Determine the [X, Y] coordinate at the center of the cell enclosing the given text.  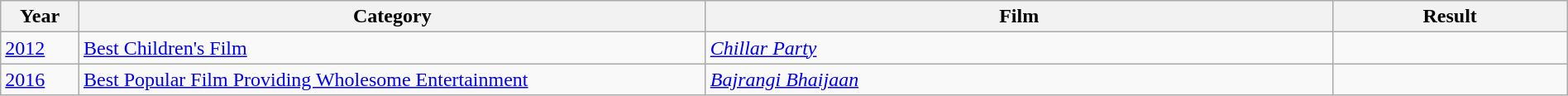
2012 [40, 48]
Result [1450, 17]
Category [392, 17]
Film [1019, 17]
Best Children's Film [392, 48]
Bajrangi Bhaijaan [1019, 79]
Chillar Party [1019, 48]
2016 [40, 79]
Year [40, 17]
Best Popular Film Providing Wholesome Entertainment [392, 79]
